Locate the cell with the specified text and output its (X, Y) center coordinate. 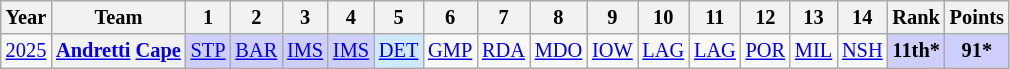
POR (766, 51)
MIL (814, 51)
6 (450, 17)
7 (504, 17)
Rank (916, 17)
2025 (26, 51)
12 (766, 17)
91* (977, 51)
Team (118, 17)
Andretti Cape (118, 51)
STP (208, 51)
14 (862, 17)
2 (256, 17)
1 (208, 17)
DET (398, 51)
9 (612, 17)
5 (398, 17)
NSH (862, 51)
GMP (450, 51)
Year (26, 17)
13 (814, 17)
8 (558, 17)
10 (664, 17)
BAR (256, 51)
Points (977, 17)
RDA (504, 51)
4 (351, 17)
11th* (916, 51)
MDO (558, 51)
11 (715, 17)
IOW (612, 51)
3 (305, 17)
